Identify which cell holds the provided text, then report its (X, Y) central coordinate. 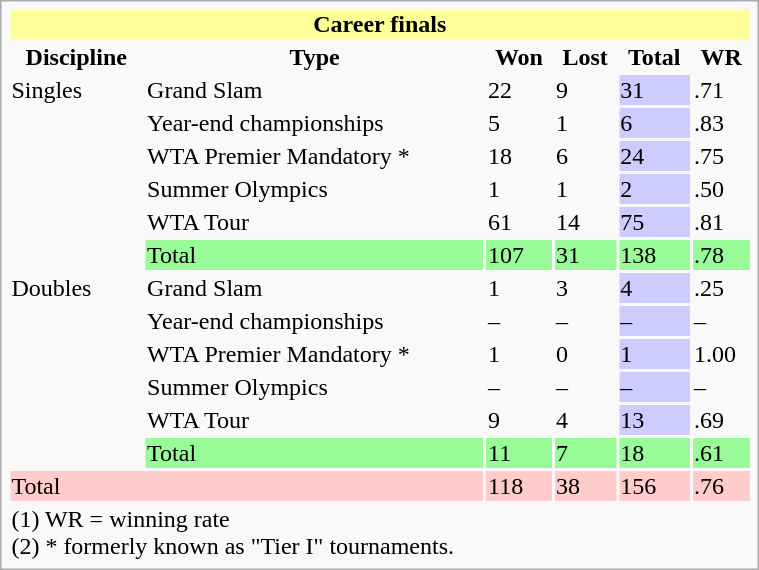
Singles (76, 172)
75 (654, 222)
.69 (720, 420)
3 (584, 288)
.25 (720, 288)
Career finals (380, 24)
(1) WR = winning rate(2) * formerly known as "Tier I" tournaments. (380, 532)
Won (520, 57)
107 (520, 255)
14 (584, 222)
.81 (720, 222)
38 (584, 486)
5 (520, 123)
.75 (720, 156)
156 (654, 486)
.61 (720, 453)
.78 (720, 255)
11 (520, 453)
7 (584, 453)
138 (654, 255)
Doubles (76, 370)
.71 (720, 90)
2 (654, 189)
1.00 (720, 354)
Lost (584, 57)
22 (520, 90)
WR (720, 57)
0 (584, 354)
.76 (720, 486)
.50 (720, 189)
Type (315, 57)
13 (654, 420)
118 (520, 486)
61 (520, 222)
24 (654, 156)
Discipline (76, 57)
.83 (720, 123)
